Locate the cell with the specified text and output its [X, Y] center coordinate. 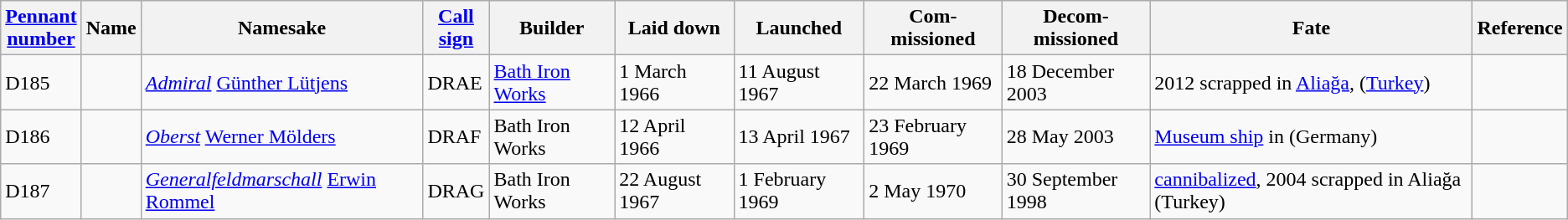
13 April 1967 [799, 137]
Admiral Günther Lütjens [281, 82]
Decom-missioned [1075, 28]
12 April 1966 [674, 137]
1 February 1969 [799, 191]
D186 [41, 137]
Callsign [456, 28]
Reference [1519, 28]
Generalfeldmarschall Erwin Rommel [281, 191]
cannibalized, 2004 scrapped in Aliağa (Turkey) [1312, 191]
28 May 2003 [1075, 137]
22 March 1969 [933, 82]
18 December 2003 [1075, 82]
2012 scrapped in Aliağa, (Turkey) [1312, 82]
23 February 1969 [933, 137]
Laid down [674, 28]
Fate [1312, 28]
DRAE [456, 82]
Builder [552, 28]
Launched [799, 28]
Com-missioned [933, 28]
D185 [41, 82]
DRAF [456, 137]
Pennantnumber [41, 28]
Museum ship in (Germany) [1312, 137]
2 May 1970 [933, 191]
22 August 1967 [674, 191]
Namesake [281, 28]
11 August 1967 [799, 82]
DRAG [456, 191]
D187 [41, 191]
Oberst Werner Mölders [281, 137]
Name [111, 28]
30 September 1998 [1075, 191]
1 March 1966 [674, 82]
